Determine the [x, y] coordinate at the center of the cell enclosing the given text.  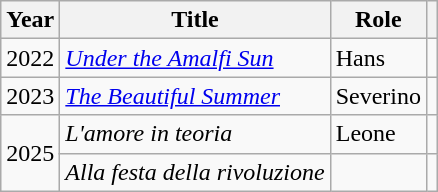
Hans [378, 58]
Year [30, 20]
L'amore in teoria [195, 134]
Title [195, 20]
Leone [378, 134]
Alla festa della rivoluzione [195, 172]
The Beautiful Summer [195, 96]
2025 [30, 153]
2022 [30, 58]
Under the Amalfi Sun [195, 58]
Role [378, 20]
Severino [378, 96]
2023 [30, 96]
